Return (X, Y) of the center of cell containing provided text 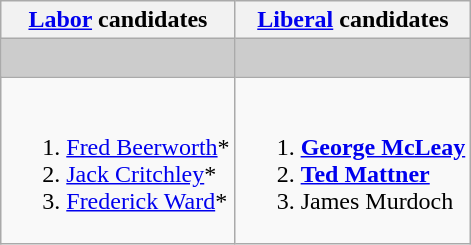
Labor candidates (118, 20)
Liberal candidates (353, 20)
Fred Beerworth*Jack Critchley*Frederick Ward* (118, 160)
George McLeayTed MattnerJames Murdoch (353, 160)
